Return (X, Y) of the center of cell containing provided text 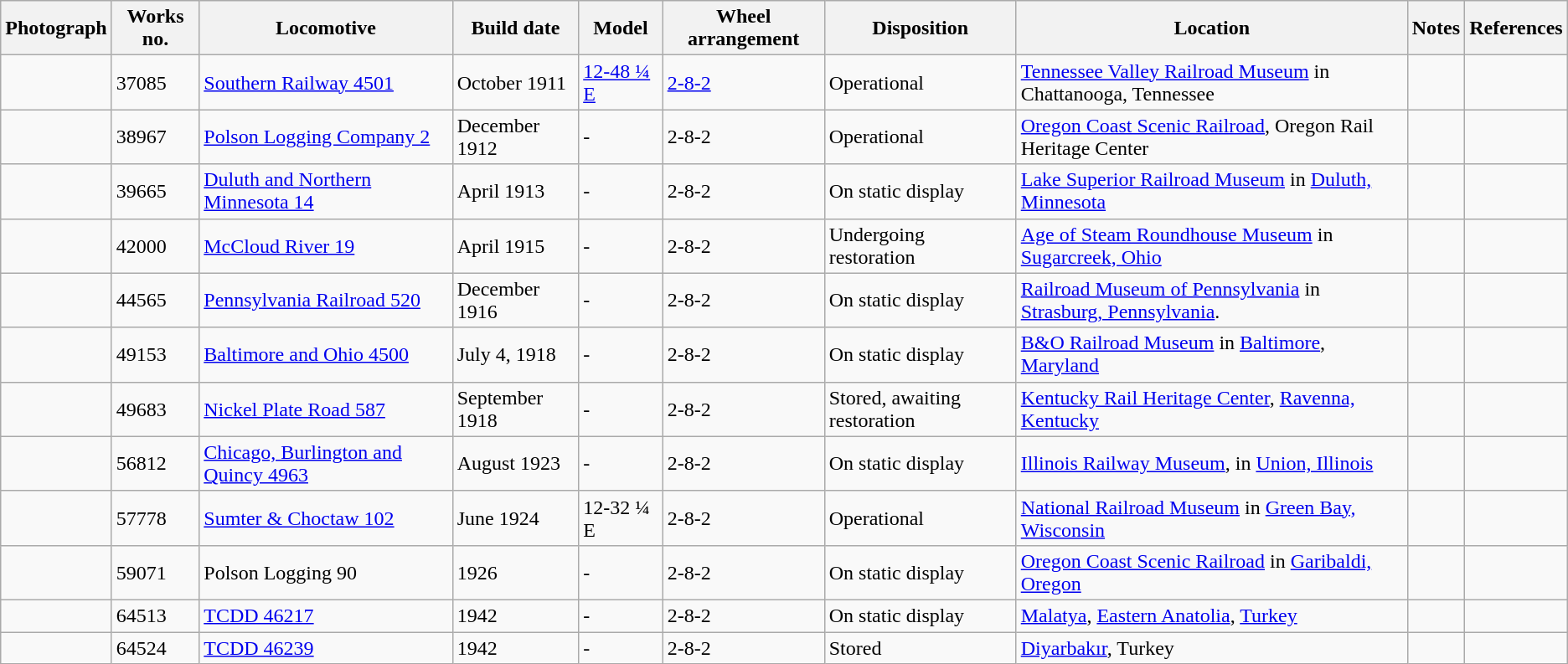
49683 (156, 409)
Polson Logging 90 (326, 573)
References (1516, 28)
44565 (156, 300)
August 1923 (516, 464)
Stored (920, 647)
Malatya, Eastern Anatolia, Turkey (1211, 615)
Stored, awaiting restoration (920, 409)
Location (1211, 28)
Locomotive (326, 28)
49153 (156, 355)
October 1911 (516, 82)
12-48 ¼ E (621, 82)
64513 (156, 615)
Chicago, Burlington and Quincy 4963 (326, 464)
57778 (156, 517)
April 1915 (516, 246)
Build date (516, 28)
Lake Superior Railroad Museum in Duluth, Minnesota (1211, 191)
Tennessee Valley Railroad Museum in Chattanooga, Tennessee (1211, 82)
McCloud River 19 (326, 246)
Polson Logging Company 2 (326, 137)
TCDD 46239 (326, 647)
59071 (156, 573)
Baltimore and Ohio 4500 (326, 355)
Model (621, 28)
Works no. (156, 28)
Oregon Coast Scenic Railroad in Garibaldi, Oregon (1211, 573)
September 1918 (516, 409)
Oregon Coast Scenic Railroad, Oregon Rail Heritage Center (1211, 137)
National Railroad Museum in Green Bay, Wisconsin (1211, 517)
Railroad Museum of Pennsylvania in Strasburg, Pennsylvania. (1211, 300)
56812 (156, 464)
Age of Steam Roundhouse Museum in Sugarcreek, Ohio (1211, 246)
December 1916 (516, 300)
Southern Railway 4501 (326, 82)
Pennsylvania Railroad 520 (326, 300)
Kentucky Rail Heritage Center, Ravenna, Kentucky (1211, 409)
42000 (156, 246)
July 4, 1918 (516, 355)
B&O Railroad Museum in Baltimore, Maryland (1211, 355)
Disposition (920, 28)
Duluth and Northern Minnesota 14 (326, 191)
Diyarbakır, Turkey (1211, 647)
12-32 ¼ E (621, 517)
38967 (156, 137)
TCDD 46217 (326, 615)
April 1913 (516, 191)
1926 (516, 573)
64524 (156, 647)
Illinois Railway Museum, in Union, Illinois (1211, 464)
Sumter & Choctaw 102 (326, 517)
Photograph (56, 28)
Wheel arrangement (744, 28)
39665 (156, 191)
Nickel Plate Road 587 (326, 409)
June 1924 (516, 517)
Undergoing restoration (920, 246)
37085 (156, 82)
Notes (1436, 28)
December 1912 (516, 137)
